Locate the cell with the specified text and output its [x, y] center coordinate. 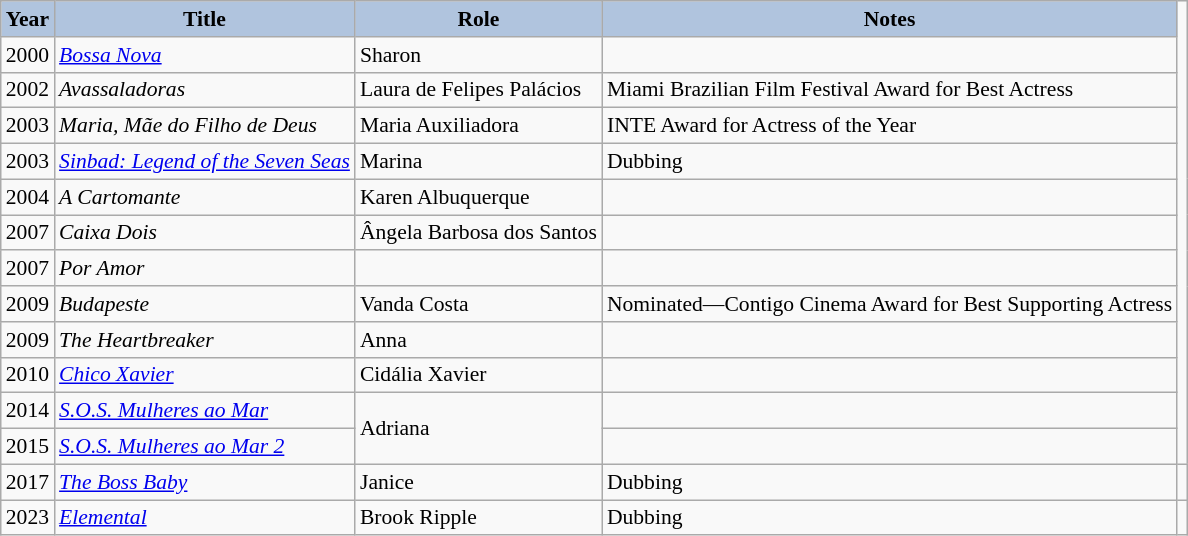
Nominated—Contigo Cinema Award for Best Supporting Actress [890, 304]
Year [28, 19]
The Heartbreaker [204, 340]
Chico Xavier [204, 375]
2010 [28, 375]
S.O.S. Mulheres ao Mar [204, 411]
2023 [28, 518]
Laura de Felipes Palácios [478, 90]
2017 [28, 482]
2004 [28, 197]
Bossa Nova [204, 55]
A Cartomante [204, 197]
Maria, Mãe do Filho de Deus [204, 126]
Miami Brazilian Film Festival Award for Best Actress [890, 90]
Budapeste [204, 304]
2014 [28, 411]
INTE Award for Actress of the Year [890, 126]
Marina [478, 162]
Ângela Barbosa dos Santos [478, 233]
2000 [28, 55]
Por Amor [204, 269]
S.O.S. Mulheres ao Mar 2 [204, 447]
Adriana [478, 428]
Karen Albuquerque [478, 197]
Role [478, 19]
2002 [28, 90]
Title [204, 19]
Elemental [204, 518]
Brook Ripple [478, 518]
Sinbad: Legend of the Seven Seas [204, 162]
Anna [478, 340]
Notes [890, 19]
Janice [478, 482]
Vanda Costa [478, 304]
Cidália Xavier [478, 375]
The Boss Baby [204, 482]
Caixa Dois [204, 233]
Maria Auxiliadora [478, 126]
Avassaladoras [204, 90]
Sharon [478, 55]
2015 [28, 447]
